Pinpoint the cell where the given text exists, returning its (X, Y) midpoint coordinate. 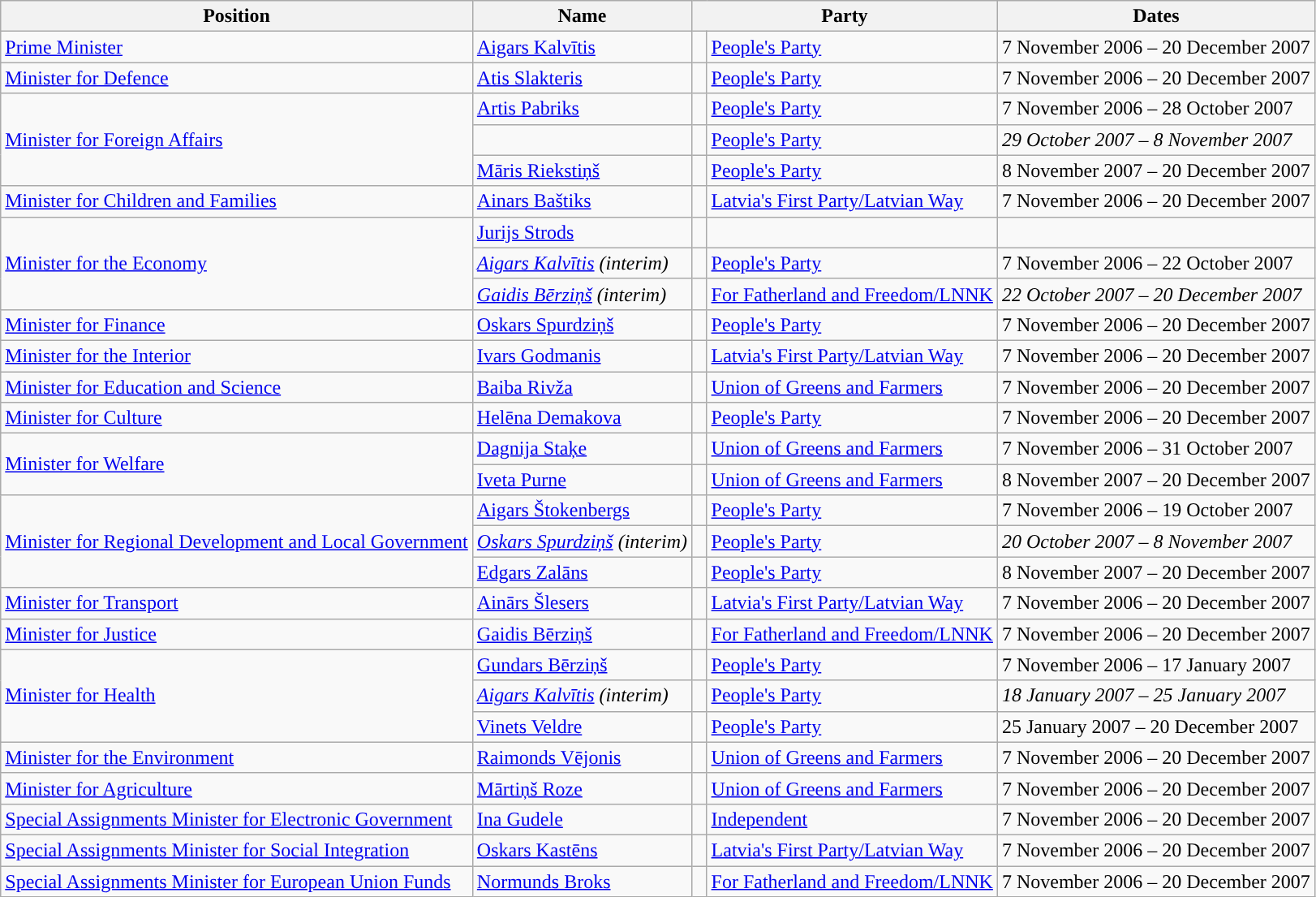
Ina Gudele (582, 819)
Minister for Finance (237, 325)
Minister for the Environment (237, 757)
Minister for the Interior (237, 356)
Position (237, 16)
Atis Slakteris (582, 78)
Minister for Transport (237, 603)
Minister for Children and Families (237, 201)
Minister for Health (237, 696)
Gaidis Bērziņš (interim) (582, 294)
22 October 2007 – 20 December 2007 (1155, 294)
Oskars Spurdziņš (interim) (582, 541)
Dates (1155, 16)
Prime Minister (237, 47)
29 October 2007 – 8 November 2007 (1155, 140)
Minister for Welfare (237, 464)
Minister for Education and Science (237, 387)
18 January 2007 – 25 January 2007 (1155, 696)
25 January 2007 – 20 December 2007 (1155, 727)
Vinets Veldre (582, 727)
Ivars Godmanis (582, 356)
Name (582, 16)
Minister for Culture (237, 418)
Helēna Demakova (582, 418)
Oskars Spurdziņš (582, 325)
Edgars Zalāns (582, 572)
Artis Pabriks (582, 109)
Minister for the Economy (237, 263)
7 November 2006 – 17 January 2007 (1155, 665)
7 November 2006 – 19 October 2007 (1155, 511)
Minister for Foreign Affairs (237, 140)
Gaidis Bērziņš (582, 634)
Jurijs Strods (582, 232)
Minister for Justice (237, 634)
20 October 2007 – 8 November 2007 (1155, 541)
Mārtiņš Roze (582, 788)
Oskars Kastēns (582, 850)
Independent (852, 819)
Baiba Rivža (582, 387)
7 November 2006 – 22 October 2007 (1155, 263)
Special Assignments Minister for European Union Funds (237, 881)
7 November 2006 – 28 October 2007 (1155, 109)
Normunds Broks (582, 881)
Aigars Kalvītis (582, 47)
Māris Riekstiņš (582, 170)
Minister for Defence (237, 78)
Raimonds Vējonis (582, 757)
Ainars Baštiks (582, 201)
Ainārs Šlesers (582, 603)
Gundars Bērziņš (582, 665)
Minister for Regional Development and Local Government (237, 541)
Special Assignments Minister for Social Integration (237, 850)
Special Assignments Minister for Electronic Government (237, 819)
Dagnija Staķe (582, 449)
7 November 2006 – 31 October 2007 (1155, 449)
Iveta Purne (582, 480)
Aigars Štokenbergs (582, 511)
Minister for Agriculture (237, 788)
Party (845, 16)
